Return [x, y] of the center of cell containing provided text 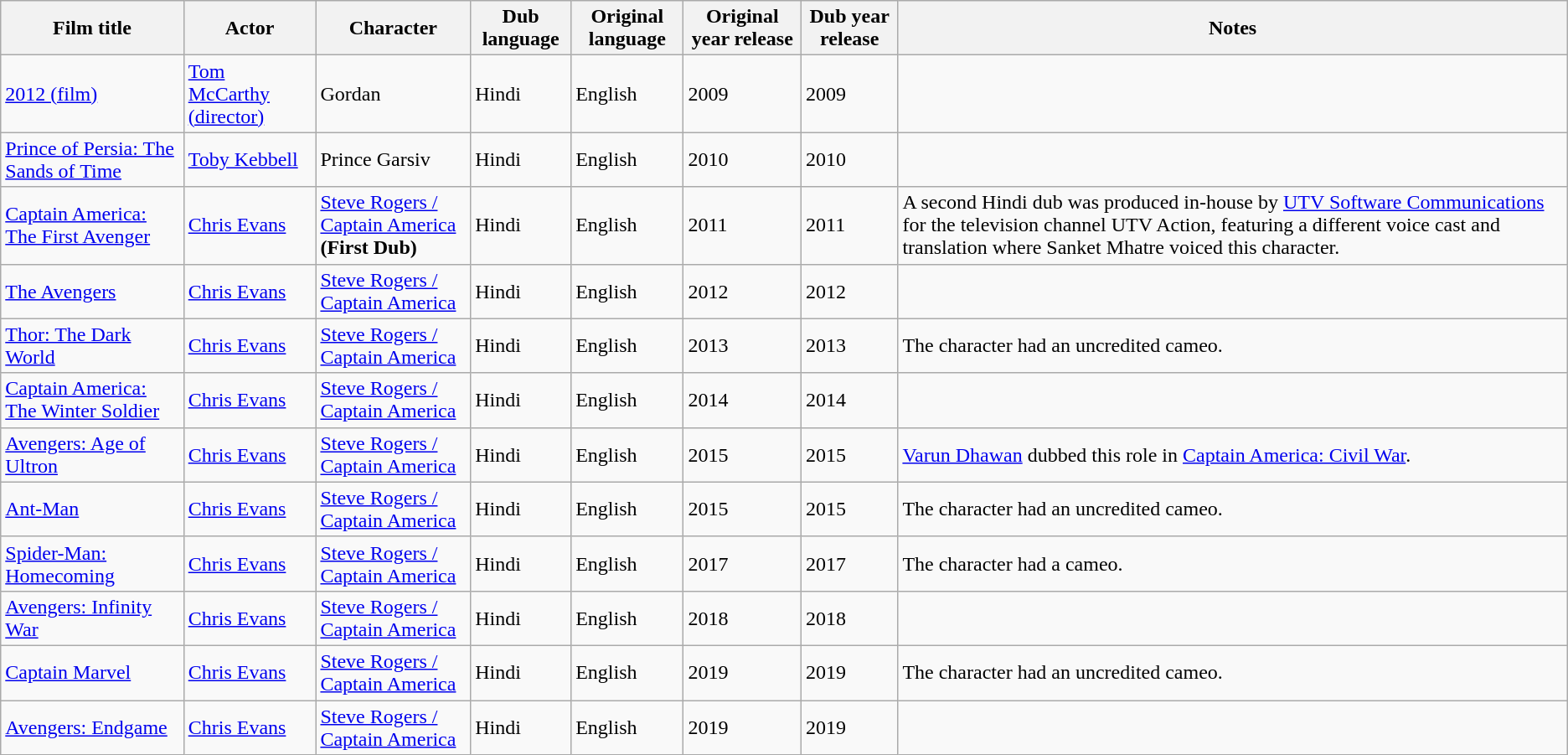
Original year release [742, 28]
Spider-Man: Homecoming [92, 563]
Dub language [521, 28]
Avengers: Age of Ultron [92, 454]
Prince Garsiv [394, 159]
Avengers: Endgame [92, 727]
Thor: The Dark World [92, 345]
Character [394, 28]
Film title [92, 28]
Actor [250, 28]
Toby Kebbell [250, 159]
Captain Marvel [92, 672]
Dub year release [849, 28]
Captain America: The Winter Soldier [92, 401]
Steve Rogers / Captain America (First Dub) [394, 225]
Ant-Man [92, 509]
Captain America: The First Avenger [92, 225]
Tom McCarthy (director) [250, 94]
Prince of Persia: The Sands of Time [92, 159]
Gordan [394, 94]
The character had a cameo. [1233, 563]
2012 (film) [92, 94]
Notes [1233, 28]
The Avengers [92, 292]
Avengers: Infinity War [92, 618]
Original language [627, 28]
Varun Dhawan dubbed this role in Captain America: Civil War. [1233, 454]
